Extract the [x, y] coordinate from the center of the cell holding the provided text.  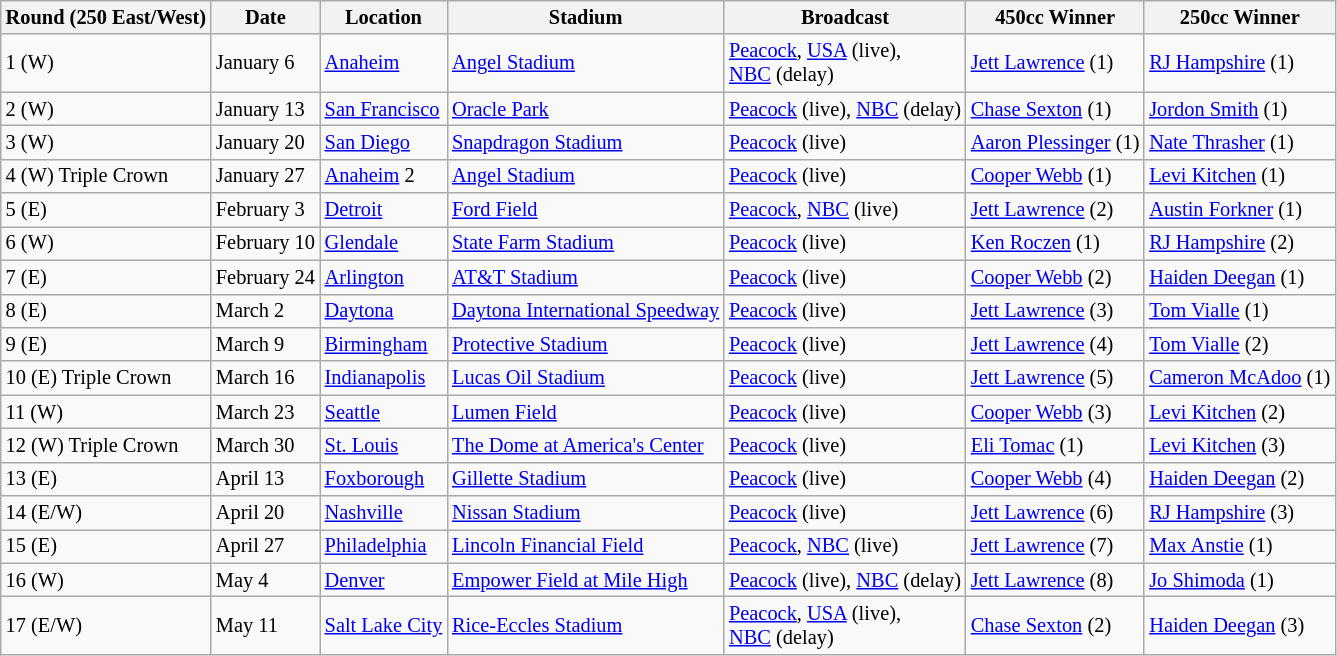
3 (W) [106, 142]
April 27 [266, 546]
13 (E) [106, 479]
Lucas Oil Stadium [586, 378]
Cooper Webb (4) [1055, 479]
Haiden Deegan (1) [1240, 277]
Round (250 East/West) [106, 17]
Jett Lawrence (6) [1055, 513]
Nissan Stadium [586, 513]
RJ Hampshire (2) [1240, 243]
250cc Winner [1240, 17]
San Diego [384, 142]
11 (W) [106, 412]
Ford Field [586, 210]
Nate Thrasher (1) [1240, 142]
Lumen Field [586, 412]
Indianapolis [384, 378]
February 24 [266, 277]
Snapdragon Stadium [586, 142]
17 (E/W) [106, 625]
Cooper Webb (2) [1055, 277]
6 (W) [106, 243]
Austin Forkner (1) [1240, 210]
Denver [384, 580]
St. Louis [384, 445]
April 20 [266, 513]
Arlington [384, 277]
10 (E) Triple Crown [106, 378]
San Francisco [384, 109]
Empower Field at Mile High [586, 580]
16 (W) [106, 580]
Anaheim [384, 63]
March 16 [266, 378]
Jett Lawrence (7) [1055, 546]
9 (E) [106, 344]
March 30 [266, 445]
Protective Stadium [586, 344]
Chase Sexton (2) [1055, 625]
Cooper Webb (1) [1055, 176]
Jett Lawrence (4) [1055, 344]
Philadelphia [384, 546]
Daytona [384, 311]
Tom Vialle (2) [1240, 344]
Birmingham [384, 344]
January 6 [266, 63]
Max Anstie (1) [1240, 546]
Haiden Deegan (3) [1240, 625]
Levi Kitchen (3) [1240, 445]
Stadium [586, 17]
Aaron Plessinger (1) [1055, 142]
Jordon Smith (1) [1240, 109]
Tom Vialle (1) [1240, 311]
State Farm Stadium [586, 243]
Lincoln Financial Field [586, 546]
AT&T Stadium [586, 277]
14 (E/W) [106, 513]
Salt Lake City [384, 625]
7 (E) [106, 277]
Jo Shimoda (1) [1240, 580]
15 (E) [106, 546]
Jett Lawrence (1) [1055, 63]
Gillette Stadium [586, 479]
Jett Lawrence (3) [1055, 311]
Rice-Eccles Stadium [586, 625]
Date [266, 17]
RJ Hampshire (3) [1240, 513]
Haiden Deegan (2) [1240, 479]
Jett Lawrence (2) [1055, 210]
May 11 [266, 625]
January 20 [266, 142]
RJ Hampshire (1) [1240, 63]
Anaheim 2 [384, 176]
February 10 [266, 243]
May 4 [266, 580]
March 23 [266, 412]
April 13 [266, 479]
Glendale [384, 243]
Daytona International Speedway [586, 311]
Location [384, 17]
Detroit [384, 210]
Foxborough [384, 479]
Oracle Park [586, 109]
450cc Winner [1055, 17]
Levi Kitchen (1) [1240, 176]
March 9 [266, 344]
January 27 [266, 176]
5 (E) [106, 210]
January 13 [266, 109]
Nashville [384, 513]
Cooper Webb (3) [1055, 412]
February 3 [266, 210]
8 (E) [106, 311]
4 (W) Triple Crown [106, 176]
12 (W) Triple Crown [106, 445]
Ken Roczen (1) [1055, 243]
Cameron McAdoo (1) [1240, 378]
Jett Lawrence (8) [1055, 580]
March 2 [266, 311]
Chase Sexton (1) [1055, 109]
Jett Lawrence (5) [1055, 378]
1 (W) [106, 63]
Levi Kitchen (2) [1240, 412]
Seattle [384, 412]
Broadcast [845, 17]
2 (W) [106, 109]
Eli Tomac (1) [1055, 445]
The Dome at America's Center [586, 445]
